Provide the [X, Y] coordinate of the cell's center where the given text is located.  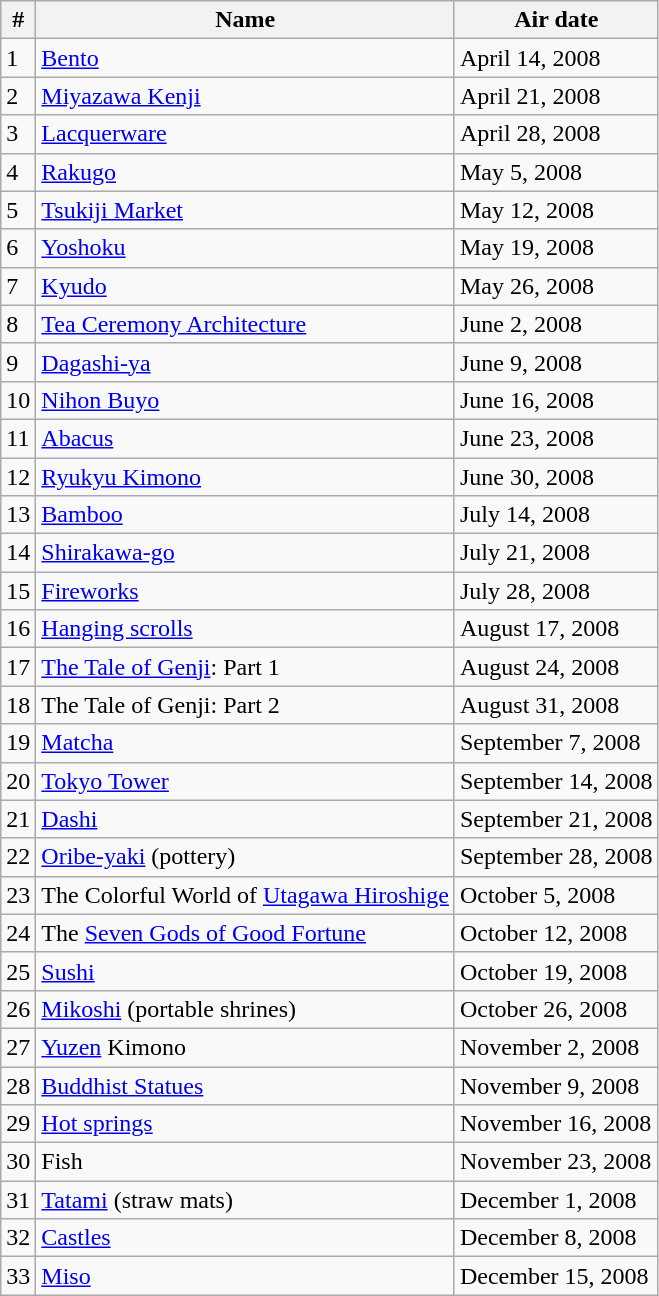
26 [18, 1009]
Fish [246, 1162]
Buddhist Statues [246, 1085]
The Tale of Genji: Part 1 [246, 667]
November 23, 2008 [556, 1162]
November 9, 2008 [556, 1085]
18 [18, 705]
April 28, 2008 [556, 134]
May 12, 2008 [556, 210]
15 [18, 591]
25 [18, 971]
Hanging scrolls [246, 629]
3 [18, 134]
23 [18, 895]
Mikoshi (portable shrines) [246, 1009]
17 [18, 667]
Hot springs [246, 1124]
April 14, 2008 [556, 58]
2 [18, 96]
32 [18, 1238]
24 [18, 933]
14 [18, 553]
Lacquerware [246, 134]
June 30, 2008 [556, 477]
Dagashi-ya [246, 362]
22 [18, 857]
1 [18, 58]
October 19, 2008 [556, 971]
December 8, 2008 [556, 1238]
April 21, 2008 [556, 96]
6 [18, 248]
May 5, 2008 [556, 172]
Yuzen Kimono [246, 1047]
Ryukyu Kimono [246, 477]
August 17, 2008 [556, 629]
Oribe-yaki (pottery) [246, 857]
Abacus [246, 438]
November 16, 2008 [556, 1124]
June 16, 2008 [556, 400]
4 [18, 172]
20 [18, 781]
19 [18, 743]
Tatami (straw mats) [246, 1200]
September 28, 2008 [556, 857]
Rakugo [246, 172]
July 21, 2008 [556, 553]
August 24, 2008 [556, 667]
July 28, 2008 [556, 591]
Miso [246, 1276]
Sushi [246, 971]
33 [18, 1276]
Tokyo Tower [246, 781]
September 21, 2008 [556, 819]
May 26, 2008 [556, 286]
11 [18, 438]
September 7, 2008 [556, 743]
August 31, 2008 [556, 705]
September 14, 2008 [556, 781]
Bento [246, 58]
Bamboo [246, 515]
Tsukiji Market [246, 210]
Yoshoku [246, 248]
27 [18, 1047]
# [18, 20]
October 12, 2008 [556, 933]
Miyazawa Kenji [246, 96]
13 [18, 515]
Name [246, 20]
June 23, 2008 [556, 438]
Nihon Buyo [246, 400]
May 19, 2008 [556, 248]
9 [18, 362]
June 9, 2008 [556, 362]
Castles [246, 1238]
Matcha [246, 743]
12 [18, 477]
21 [18, 819]
Tea Ceremony Architecture [246, 324]
Dashi [246, 819]
The Seven Gods of Good Fortune [246, 933]
December 1, 2008 [556, 1200]
7 [18, 286]
December 15, 2008 [556, 1276]
31 [18, 1200]
The Colorful World of Utagawa Hiroshige [246, 895]
8 [18, 324]
10 [18, 400]
October 26, 2008 [556, 1009]
Air date [556, 20]
28 [18, 1085]
5 [18, 210]
Shirakawa-go [246, 553]
November 2, 2008 [556, 1047]
July 14, 2008 [556, 515]
30 [18, 1162]
The Tale of Genji: Part 2 [246, 705]
Fireworks [246, 591]
16 [18, 629]
29 [18, 1124]
October 5, 2008 [556, 895]
June 2, 2008 [556, 324]
Kyudo [246, 286]
